For the text-containing cell, return its midpoint in (x, y) coordinate format. 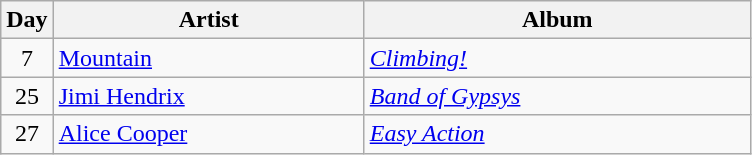
Album (557, 20)
7 (27, 58)
25 (27, 96)
Climbing! (557, 58)
Jimi Hendrix (208, 96)
Mountain (208, 58)
Artist (208, 20)
Day (27, 20)
Band of Gypsys (557, 96)
Easy Action (557, 134)
Alice Cooper (208, 134)
27 (27, 134)
